Search for the cell housing the specified text and yield its [x, y] center coordinate. 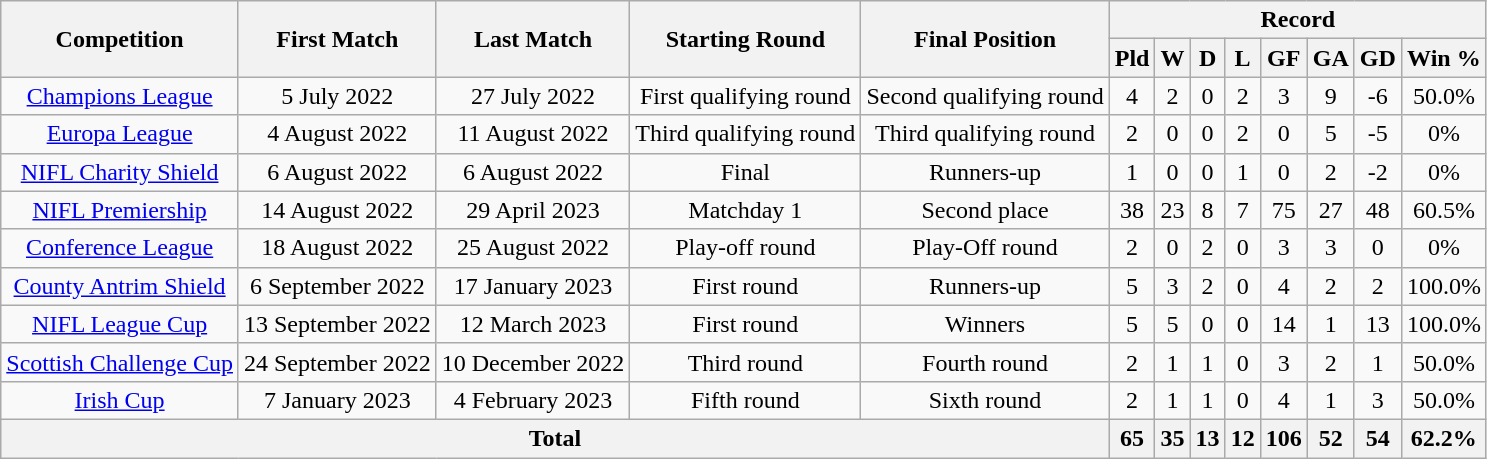
38 [1132, 210]
Winners [985, 324]
Competition [120, 39]
10 December 2022 [533, 362]
Europa League [120, 134]
Play-Off round [985, 248]
7 January 2023 [337, 400]
27 [1330, 210]
GA [1330, 58]
54 [1378, 438]
Total [555, 438]
-2 [1378, 172]
12 March 2023 [533, 324]
Irish Cup [120, 400]
Champions League [120, 96]
County Antrim Shield [120, 286]
Conference League [120, 248]
9 [1330, 96]
27 July 2022 [533, 96]
35 [1172, 438]
29 April 2023 [533, 210]
Last Match [533, 39]
18 August 2022 [337, 248]
NIFL League Cup [120, 324]
Play-off round [746, 248]
Record [1298, 20]
7 [1242, 210]
Scottish Challenge Cup [120, 362]
106 [1284, 438]
L [1242, 58]
14 [1284, 324]
60.5% [1444, 210]
62.2% [1444, 438]
12 [1242, 438]
NIFL Premiership [120, 210]
Fourth round [985, 362]
Final Position [985, 39]
Fifth round [746, 400]
17 January 2023 [533, 286]
First Match [337, 39]
Final [746, 172]
48 [1378, 210]
4 August 2022 [337, 134]
65 [1132, 438]
-6 [1378, 96]
NIFL Charity Shield [120, 172]
24 September 2022 [337, 362]
Pld [1132, 58]
Second place [985, 210]
Sixth round [985, 400]
Third round [746, 362]
D [1208, 58]
5 July 2022 [337, 96]
13 September 2022 [337, 324]
8 [1208, 210]
6 September 2022 [337, 286]
14 August 2022 [337, 210]
GF [1284, 58]
11 August 2022 [533, 134]
75 [1284, 210]
52 [1330, 438]
Second qualifying round [985, 96]
4 February 2023 [533, 400]
First qualifying round [746, 96]
-5 [1378, 134]
Matchday 1 [746, 210]
Starting Round [746, 39]
23 [1172, 210]
W [1172, 58]
25 August 2022 [533, 248]
GD [1378, 58]
Win % [1444, 58]
